Capture the cell that displays the provided text and extract its [X, Y] central coordinate. 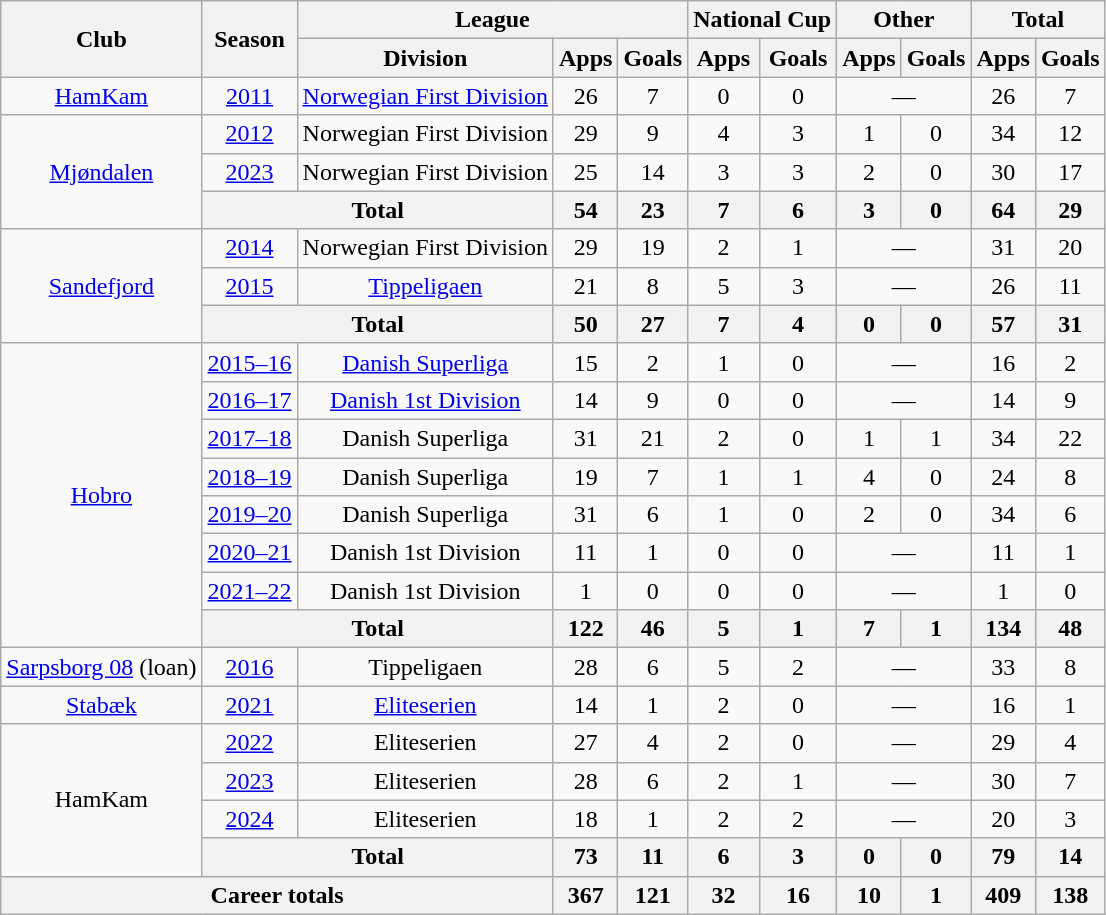
122 [585, 629]
2015–16 [250, 362]
2014 [250, 248]
2016–17 [250, 400]
National Cup [762, 20]
2021 [250, 705]
2011 [250, 96]
48 [1070, 629]
64 [1003, 210]
Club [102, 39]
23 [653, 210]
Career totals [278, 895]
18 [585, 819]
79 [1003, 857]
Other [904, 20]
50 [585, 324]
22 [1070, 438]
2021–22 [250, 591]
10 [869, 895]
121 [653, 895]
25 [585, 172]
138 [1070, 895]
134 [1003, 629]
Sandefjord [102, 286]
2018–19 [250, 477]
409 [1003, 895]
2022 [250, 743]
League [492, 20]
2012 [250, 134]
2020–21 [250, 553]
32 [724, 895]
54 [585, 210]
12 [1070, 134]
2017–18 [250, 438]
73 [585, 857]
367 [585, 895]
Hobro [102, 495]
2016 [250, 667]
Sarpsborg 08 (loan) [102, 667]
15 [585, 362]
17 [1070, 172]
24 [1003, 477]
2015 [250, 286]
57 [1003, 324]
Season [250, 39]
2024 [250, 819]
Mjøndalen [102, 172]
Division [425, 58]
Stabæk [102, 705]
2019–20 [250, 515]
33 [1003, 667]
46 [653, 629]
